Scan for the cell matching the given text and deliver its [X, Y] coordinate at center. 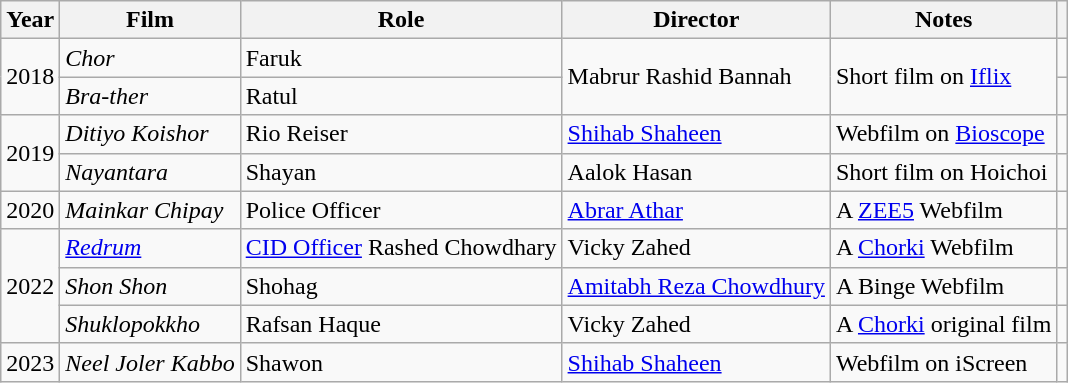
2019 [30, 153]
Ratul [401, 96]
Amitabh Reza Chowdhury [696, 286]
Director [696, 20]
Mabrur Rashid Bannah [696, 77]
Mainkar Chipay [150, 210]
A Binge Webfilm [943, 286]
A Chorki Webfilm [943, 248]
Abrar Athar [696, 210]
Shawon [401, 362]
Shohag [401, 286]
Webfilm on iScreen [943, 362]
Bra-ther [150, 96]
A Chorki original film [943, 324]
Shayan [401, 172]
Short film on Iflix [943, 77]
2020 [30, 210]
2018 [30, 77]
Rio Reiser [401, 134]
Redrum [150, 248]
Police Officer [401, 210]
Nayantara [150, 172]
Role [401, 20]
Aalok Hasan [696, 172]
Faruk [401, 58]
Year [30, 20]
Notes [943, 20]
Shuklopokkho [150, 324]
Neel Joler Kabbo [150, 362]
CID Officer Rashed Chowdhary [401, 248]
Rafsan Haque [401, 324]
2023 [30, 362]
Film [150, 20]
A ZEE5 Webfilm [943, 210]
Ditiyo Koishor [150, 134]
Short film on Hoichoi [943, 172]
Shon Shon [150, 286]
Chor [150, 58]
Webfilm on Bioscope [943, 134]
2022 [30, 286]
